Find where the given text appears and provide that cell's center as (X, Y) coordinate. 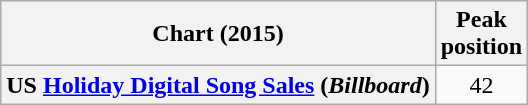
42 (481, 85)
Peakposition (481, 34)
US Holiday Digital Song Sales (Billboard) (218, 85)
Chart (2015) (218, 34)
